For the text-containing cell, return its midpoint in [x, y] coordinate format. 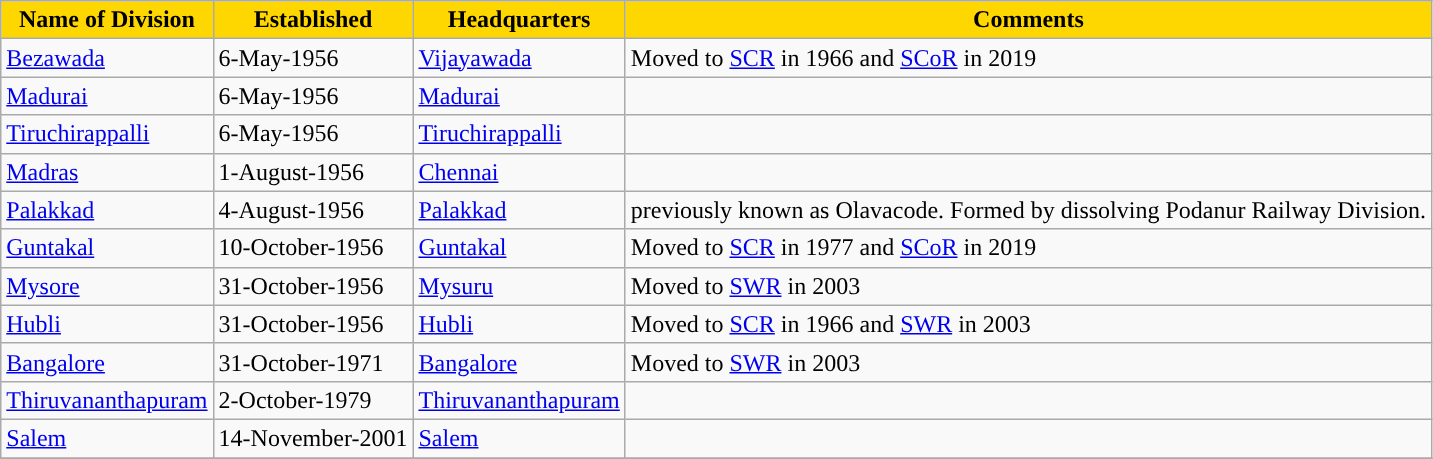
Mysore [107, 286]
Mysuru [519, 286]
Name of Division [107, 20]
1-August-1956 [313, 172]
Established [313, 20]
Chennai [519, 172]
previously known as Olavacode. Formed by dissolving Podanur Railway Division. [1028, 210]
2-October-1979 [313, 400]
Moved to SCR in 1977 and SCoR in 2019 [1028, 248]
31-October-1971 [313, 362]
Moved to SCR in 1966 and SCoR in 2019 [1028, 58]
10-October-1956 [313, 248]
Bezawada [107, 58]
4-August-1956 [313, 210]
Headquarters [519, 20]
14-November-2001 [313, 438]
Moved to SCR in 1966 and SWR in 2003 [1028, 324]
Comments [1028, 20]
Madras [107, 172]
Vijayawada [519, 58]
